Extract the (X, Y) coordinate from the center of the cell holding the provided text.  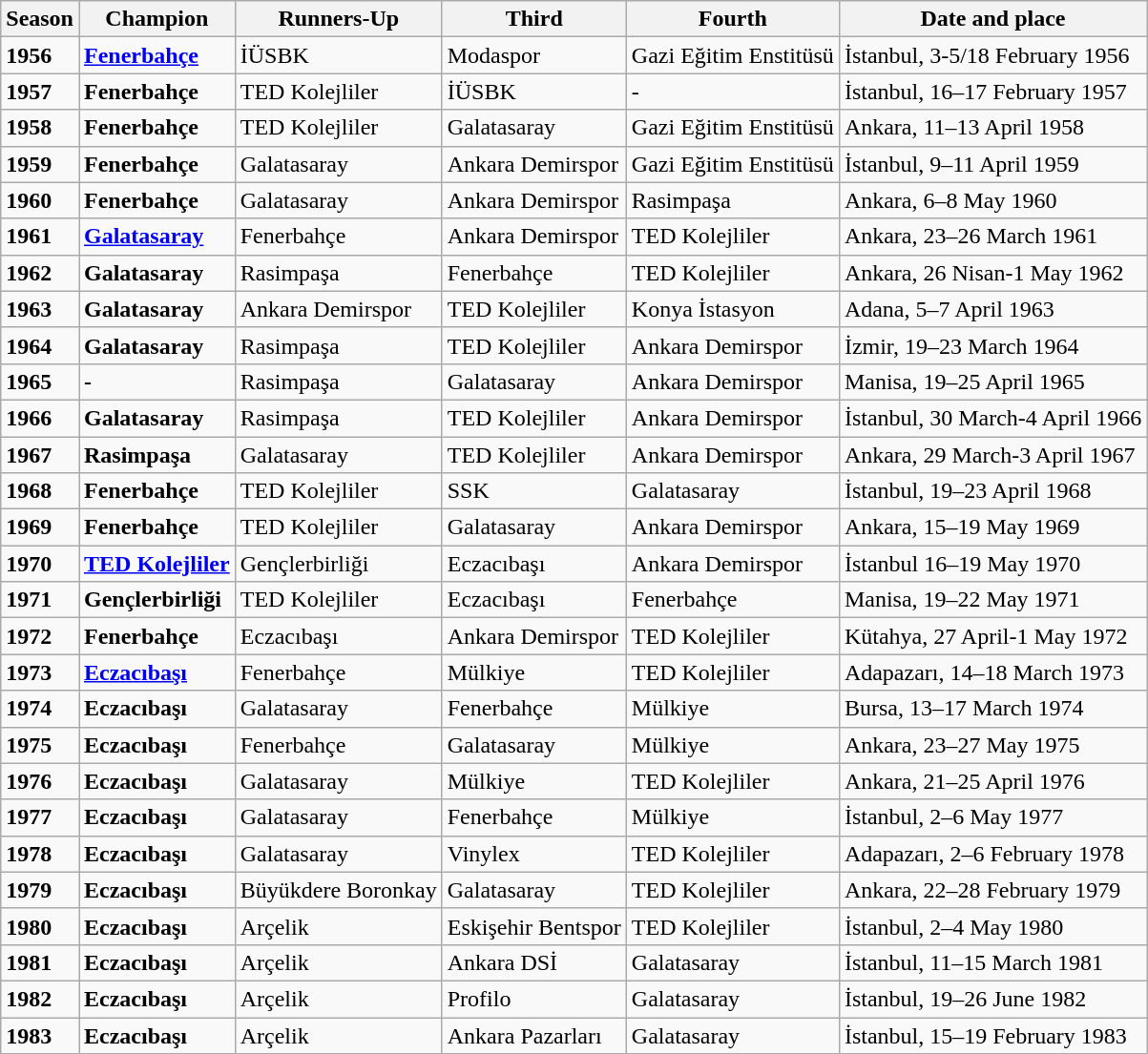
Ankara DSİ (534, 962)
Adapazarı, 14–18 March 1973 (992, 672)
1961 (40, 237)
Büyükdere Boronkay (338, 890)
1979 (40, 890)
1965 (40, 382)
Profilo (534, 999)
Ankara, 23–26 March 1961 (992, 237)
1982 (40, 999)
Adana, 5–7 April 1963 (992, 309)
1962 (40, 273)
Ankara, 23–27 May 1975 (992, 745)
1973 (40, 672)
1957 (40, 92)
SSK (534, 491)
1959 (40, 164)
Modaspor (534, 55)
1971 (40, 600)
Manisa, 19–22 May 1971 (992, 600)
İstanbul, 30 March-4 April 1966 (992, 418)
Ankara, 29 March-3 April 1967 (992, 455)
1964 (40, 345)
1970 (40, 564)
İstanbul, 19–26 June 1982 (992, 999)
İstanbul, 3-5/18 February 1956 (992, 55)
1977 (40, 817)
1958 (40, 128)
1980 (40, 926)
1976 (40, 781)
Season (40, 19)
Ankara, 6–8 May 1960 (992, 200)
1956 (40, 55)
Bursa, 13–17 March 1974 (992, 709)
1975 (40, 745)
1969 (40, 527)
İstanbul, 2–4 May 1980 (992, 926)
Eskişehir Bentspor (534, 926)
İstanbul 16–19 May 1970 (992, 564)
İstanbul, 9–11 April 1959 (992, 164)
1983 (40, 1035)
İstanbul, 2–6 May 1977 (992, 817)
Ankara, 26 Nisan-1 May 1962 (992, 273)
Date and place (992, 19)
Manisa, 19–25 April 1965 (992, 382)
1966 (40, 418)
İstanbul, 15–19 February 1983 (992, 1035)
Third (534, 19)
Champion (157, 19)
Ankara Pazarları (534, 1035)
1963 (40, 309)
Fourth (733, 19)
İstanbul, 19–23 April 1968 (992, 491)
1968 (40, 491)
1981 (40, 962)
1972 (40, 636)
Adapazarı, 2–6 February 1978 (992, 854)
Ankara, 21–25 April 1976 (992, 781)
İstanbul, 11–15 March 1981 (992, 962)
Kütahya, 27 April-1 May 1972 (992, 636)
Ankara, 15–19 May 1969 (992, 527)
Runners-Up (338, 19)
Ankara, 11–13 April 1958 (992, 128)
İstanbul, 16–17 February 1957 (992, 92)
1974 (40, 709)
1978 (40, 854)
1960 (40, 200)
Vinylex (534, 854)
Ankara, 22–28 February 1979 (992, 890)
Konya İstasyon (733, 309)
İzmir, 19–23 March 1964 (992, 345)
1967 (40, 455)
